Return the [x, y] coordinate for the center point of the cell that contains the specified text.  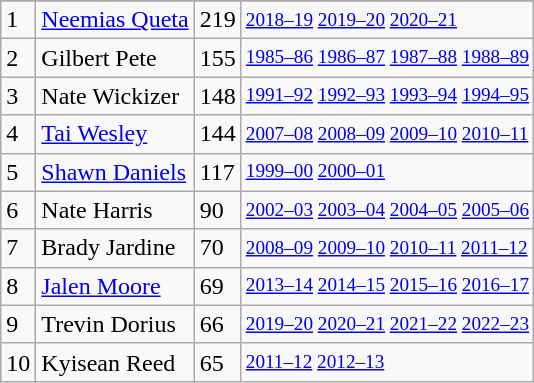
2019–20 2020–21 2021–22 2022–23 [387, 324]
Jalen Moore [115, 286]
10 [18, 362]
1985–86 1986–87 1987–88 1988–89 [387, 58]
219 [218, 20]
Shawn Daniels [115, 172]
Nate Wickizer [115, 96]
1999–00 2000–01 [387, 172]
2007–08 2008–09 2009–10 2010–11 [387, 134]
2013–14 2014–15 2015–16 2016–17 [387, 286]
Gilbert Pete [115, 58]
155 [218, 58]
Trevin Dorius [115, 324]
Brady Jardine [115, 248]
Neemias Queta [115, 20]
66 [218, 324]
1 [18, 20]
Nate Harris [115, 210]
2008–09 2009–10 2010–11 2011–12 [387, 248]
6 [18, 210]
7 [18, 248]
69 [218, 286]
4 [18, 134]
65 [218, 362]
90 [218, 210]
144 [218, 134]
2018–19 2019–20 2020–21 [387, 20]
8 [18, 286]
Kyisean Reed [115, 362]
9 [18, 324]
2002–03 2003–04 2004–05 2005–06 [387, 210]
1991–92 1992–93 1993–94 1994–95 [387, 96]
2 [18, 58]
Tai Wesley [115, 134]
5 [18, 172]
2011–12 2012–13 [387, 362]
117 [218, 172]
3 [18, 96]
148 [218, 96]
70 [218, 248]
